Identify which cell holds the provided text, then report its [x, y] central coordinate. 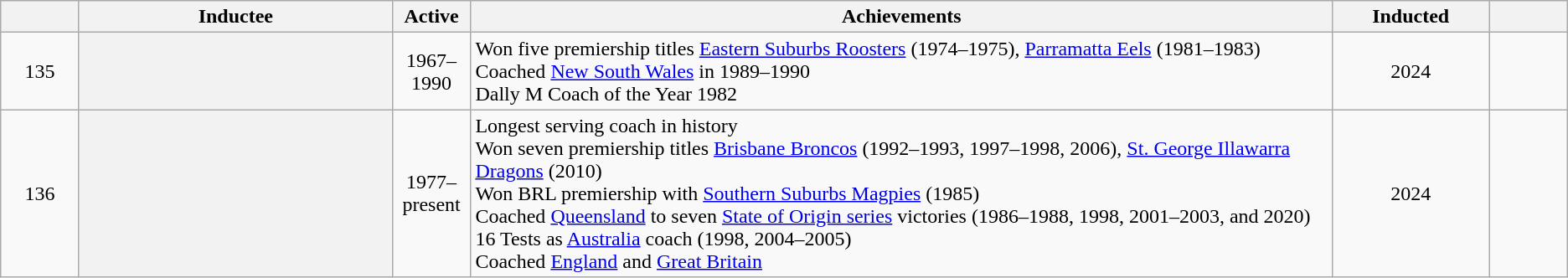
136 [40, 193]
135 [40, 71]
Inducted [1411, 17]
Achievements [901, 17]
Inductee [235, 17]
1977–present [431, 193]
1967–1990 [431, 71]
Active [431, 17]
